Locate the cell with the specified text and output its [X, Y] center coordinate. 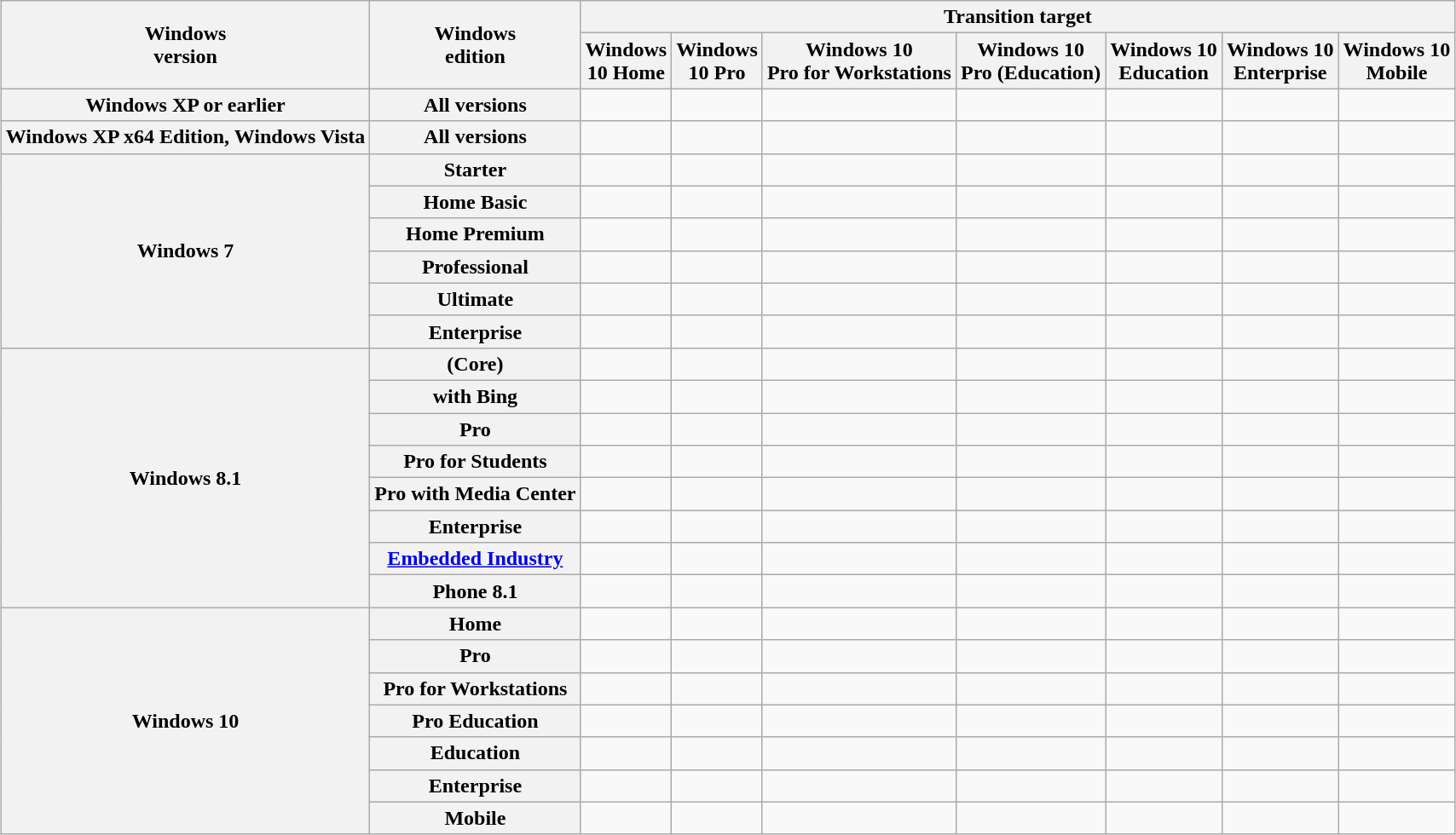
Windows 8.1 [186, 477]
Professional [476, 267]
Pro with Media Center [476, 494]
Ultimate [476, 299]
Windows10 Pro [718, 61]
Windows 7 [186, 250]
Windows 10 [186, 721]
Windowsversion [186, 44]
Windows 10Pro (Education) [1030, 61]
Windows10 Home [626, 61]
Home Premium [476, 234]
Embedded Industry [476, 559]
(Core) [476, 364]
Mobile [476, 818]
Pro for Students [476, 462]
Transition target [1018, 17]
Pro for Workstations [476, 688]
Windows 10Pro for Workstations [859, 61]
Windows 10Education [1164, 61]
Education [476, 753]
Windows XP or earlier [186, 105]
with Bing [476, 396]
Windowsedition [476, 44]
Pro Education [476, 721]
Home [476, 624]
Windows 10Enterprise [1280, 61]
Home Basic [476, 202]
Phone 8.1 [476, 591]
Starter [476, 170]
Windows XP x64 Edition, Windows Vista [186, 137]
Windows 10Mobile [1396, 61]
